Provide the [X, Y] coordinate of the cell's center where the given text is located.  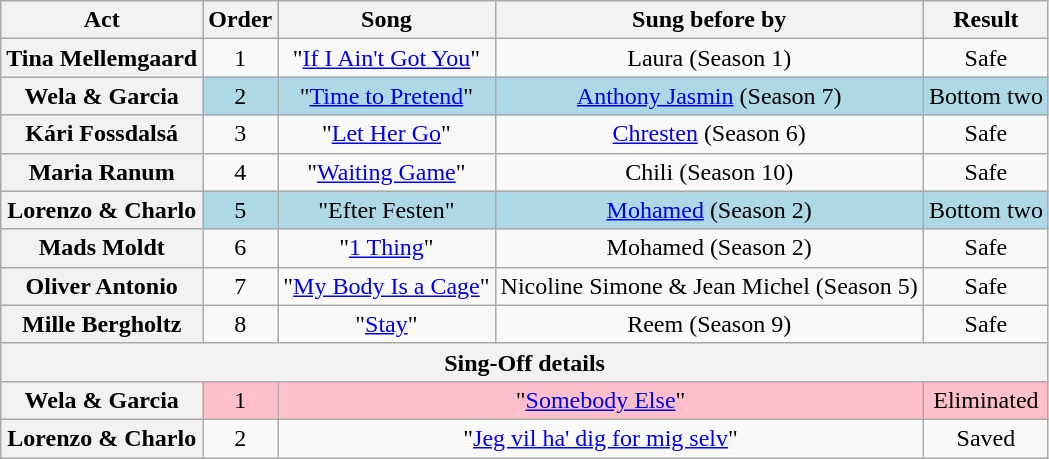
Act [102, 20]
"If I Ain't Got You" [386, 58]
"Efter Festen" [386, 210]
"1 Thing" [386, 248]
Chili (Season 10) [709, 172]
"Somebody Else" [601, 400]
"Time to Pretend" [386, 96]
Anthony Jasmin (Season 7) [709, 96]
Chresten (Season 6) [709, 134]
8 [240, 324]
Maria Ranum [102, 172]
"Let Her Go" [386, 134]
4 [240, 172]
"Waiting Game" [386, 172]
Mille Bergholtz [102, 324]
Order [240, 20]
Nicoline Simone & Jean Michel (Season 5) [709, 286]
Song [386, 20]
"Stay" [386, 324]
7 [240, 286]
5 [240, 210]
Result [986, 20]
Sung before by [709, 20]
6 [240, 248]
"Jeg vil ha' dig for mig selv" [601, 438]
Sing-Off details [525, 362]
Eliminated [986, 400]
3 [240, 134]
Mads Moldt [102, 248]
"My Body Is a Cage" [386, 286]
Laura (Season 1) [709, 58]
Saved [986, 438]
Reem (Season 9) [709, 324]
Tina Mellemgaard [102, 58]
Oliver Antonio [102, 286]
Kári Fossdalsá [102, 134]
